For the text-containing cell, return its midpoint in (x, y) coordinate format. 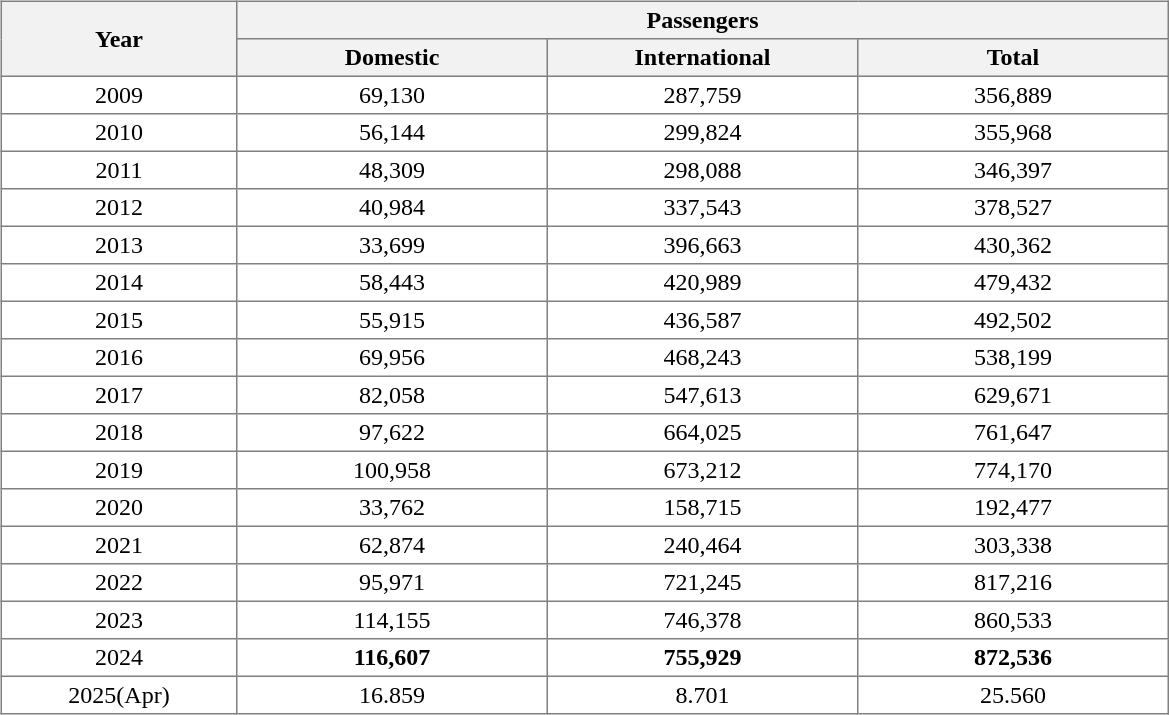
2017 (119, 395)
82,058 (392, 395)
761,647 (1013, 433)
100,958 (392, 470)
114,155 (392, 620)
817,216 (1013, 583)
Passengers (703, 20)
355,968 (1013, 133)
55,915 (392, 320)
492,502 (1013, 320)
33,699 (392, 245)
Year (119, 38)
538,199 (1013, 358)
2013 (119, 245)
2022 (119, 583)
337,543 (702, 208)
755,929 (702, 658)
2015 (119, 320)
2019 (119, 470)
158,715 (702, 508)
Total (1013, 58)
33,762 (392, 508)
2018 (119, 433)
673,212 (702, 470)
2014 (119, 283)
396,663 (702, 245)
69,130 (392, 95)
872,536 (1013, 658)
International (702, 58)
16.859 (392, 695)
58,443 (392, 283)
629,671 (1013, 395)
746,378 (702, 620)
2010 (119, 133)
298,088 (702, 170)
468,243 (702, 358)
436,587 (702, 320)
2020 (119, 508)
774,170 (1013, 470)
420,989 (702, 283)
192,477 (1013, 508)
240,464 (702, 545)
430,362 (1013, 245)
2016 (119, 358)
2025(Apr) (119, 695)
25.560 (1013, 695)
2012 (119, 208)
69,956 (392, 358)
56,144 (392, 133)
479,432 (1013, 283)
2011 (119, 170)
116,607 (392, 658)
299,824 (702, 133)
8.701 (702, 695)
95,971 (392, 583)
2021 (119, 545)
664,025 (702, 433)
40,984 (392, 208)
2009 (119, 95)
97,622 (392, 433)
Domestic (392, 58)
303,338 (1013, 545)
2023 (119, 620)
287,759 (702, 95)
721,245 (702, 583)
48,309 (392, 170)
346,397 (1013, 170)
2024 (119, 658)
860,533 (1013, 620)
378,527 (1013, 208)
62,874 (392, 545)
356,889 (1013, 95)
547,613 (702, 395)
